Return [X, Y] of the center of cell containing provided text 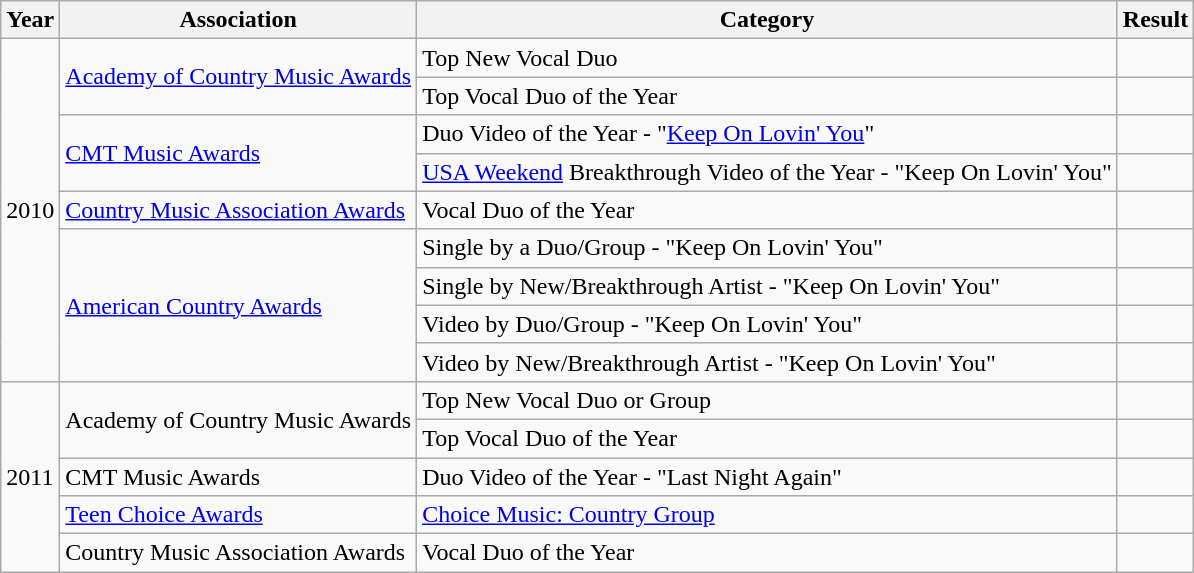
Top New Vocal Duo or Group [768, 400]
Single by New/Breakthrough Artist - "Keep On Lovin' You" [768, 286]
Year [30, 20]
American Country Awards [238, 305]
Duo Video of the Year - "Last Night Again" [768, 477]
Single by a Duo/Group - "Keep On Lovin' You" [768, 248]
2010 [30, 210]
Choice Music: Country Group [768, 515]
Video by Duo/Group - "Keep On Lovin' You" [768, 324]
Teen Choice Awards [238, 515]
Association [238, 20]
Category [768, 20]
Top New Vocal Duo [768, 58]
Duo Video of the Year - "Keep On Lovin' You" [768, 134]
Result [1155, 20]
2011 [30, 476]
Video by New/Breakthrough Artist - "Keep On Lovin' You" [768, 362]
USA Weekend Breakthrough Video of the Year - "Keep On Lovin' You" [768, 172]
